Extract the [x, y] coordinate from the center of the cell holding the provided text.  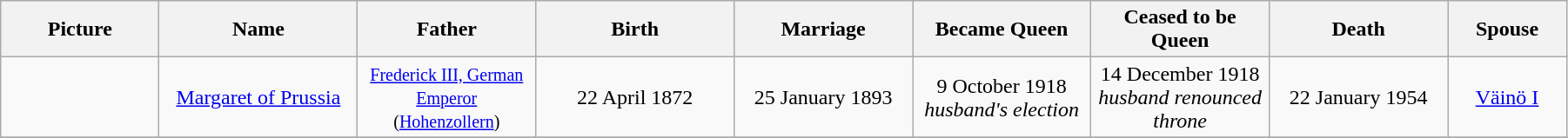
14 December 1918husband renounced throne [1180, 97]
Father [447, 30]
Marriage [823, 30]
Birth [635, 30]
Picture [80, 30]
Margaret of Prussia [258, 97]
Name [258, 30]
9 October 1918husband's election [1002, 97]
Became Queen [1002, 30]
25 January 1893 [823, 97]
Spouse [1507, 30]
Frederick III, German Emperor(Hohenzollern) [447, 97]
22 January 1954 [1359, 97]
Ceased to be Queen [1180, 30]
Death [1359, 30]
Väinö I [1507, 97]
22 April 1872 [635, 97]
